For the text-containing cell, return its midpoint in [X, Y] coordinate format. 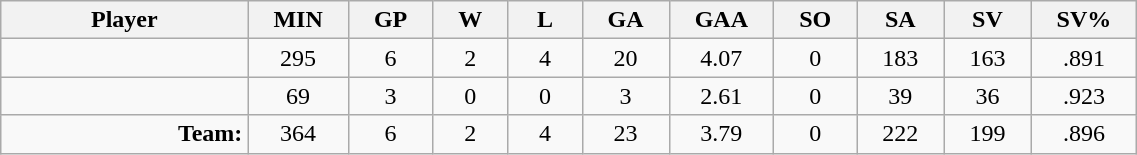
SA [900, 20]
199 [988, 134]
.891 [1084, 58]
MIN [298, 20]
GP [390, 20]
2.61 [721, 96]
183 [900, 58]
SV [988, 20]
L [545, 20]
GA [626, 20]
364 [298, 134]
295 [298, 58]
W [470, 20]
SV% [1084, 20]
.896 [1084, 134]
SO [816, 20]
Team: [124, 134]
39 [900, 96]
69 [298, 96]
163 [988, 58]
.923 [1084, 96]
3.79 [721, 134]
GAA [721, 20]
36 [988, 96]
4.07 [721, 58]
20 [626, 58]
23 [626, 134]
222 [900, 134]
Player [124, 20]
